Find where the given text appears and provide that cell's center as [x, y] coordinate. 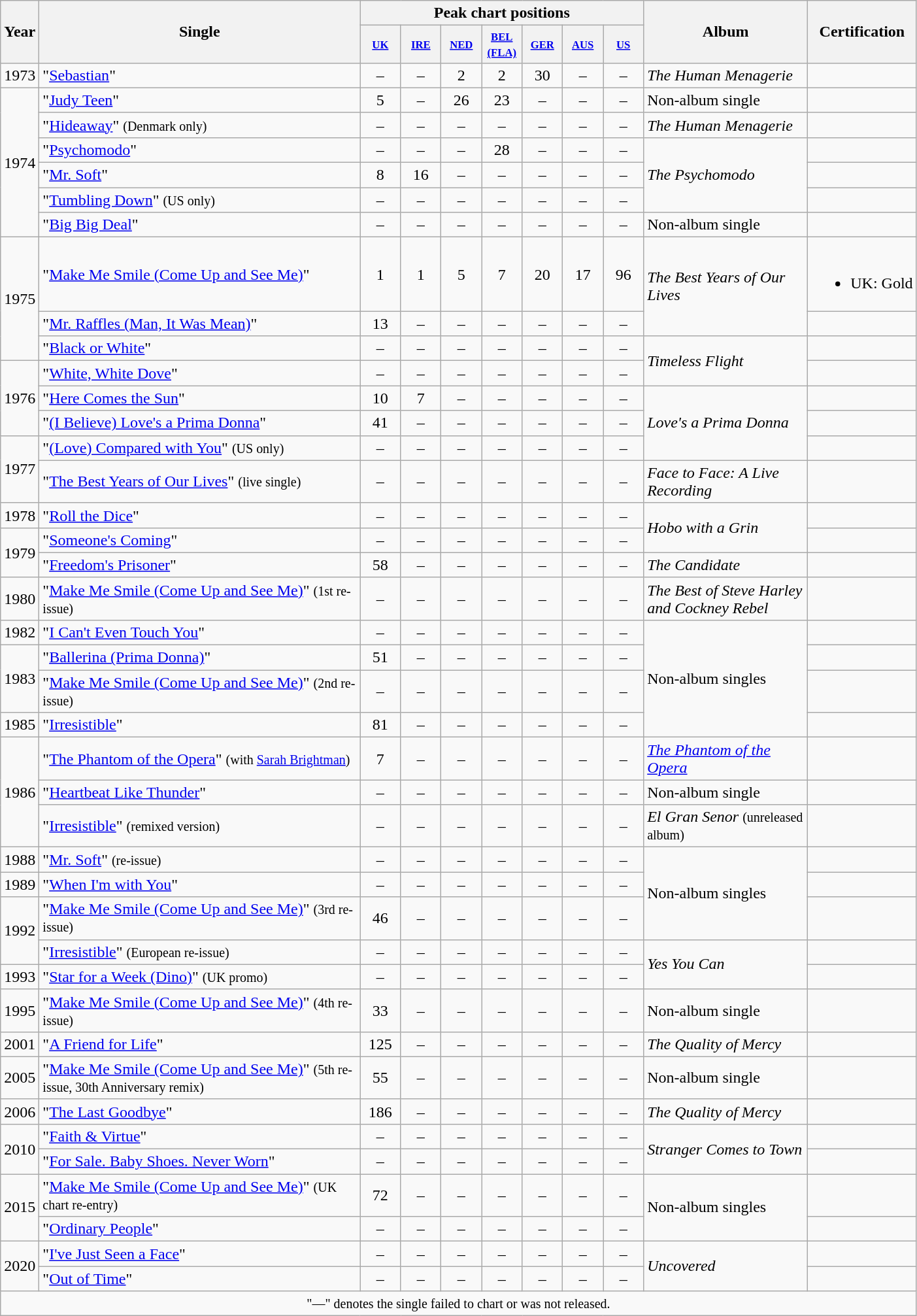
"Psychomodo" [200, 150]
1986 [20, 792]
58 [380, 565]
"Irresistible" (European re-issue) [200, 952]
1978 [20, 515]
13 [380, 324]
"Hideaway" (Denmark only) [200, 125]
Love's a Prima Donna [725, 423]
"Make Me Smile (Come Up and See Me)" (1st re-issue) [200, 599]
1975 [20, 299]
The Phantom of the Opera [725, 758]
"Roll the Dice" [200, 515]
Year [20, 32]
The Best Years of Our Lives [725, 286]
"Irresistible" [200, 725]
1983 [20, 679]
"Make Me Smile (Come Up and See Me)" (UK chart re-entry) [200, 1195]
AUS [583, 44]
"Tumbling Down" (US only) [200, 200]
"Star for a Week (Dino)" (UK promo) [200, 977]
"Make Me Smile (Come Up and See Me)" [200, 275]
26 [461, 100]
"Make Me Smile (Come Up and See Me)" (5th re-issue, 30th Anniversary remix) [200, 1077]
"Mr. Raffles (Man, It Was Mean)" [200, 324]
"Faith & Virtue" [200, 1136]
"Here Comes the Sun" [200, 398]
"Make Me Smile (Come Up and See Me)" (4th re-issue) [200, 1011]
1993 [20, 977]
1979 [20, 552]
Yes You Can [725, 964]
"When I'm with You" [200, 885]
2005 [20, 1077]
28 [502, 150]
1989 [20, 885]
"Irresistible" (remixed version) [200, 826]
The Candidate [725, 565]
"Someone's Coming" [200, 540]
1976 [20, 398]
Album [725, 32]
55 [380, 1077]
1980 [20, 599]
"Sebastian" [200, 75]
"Ordinary People" [200, 1229]
23 [502, 100]
"Mr. Soft" (re-issue) [200, 860]
8 [380, 175]
81 [380, 725]
Single [200, 32]
1982 [20, 632]
16 [421, 175]
10 [380, 398]
"Big Big Deal" [200, 225]
20 [542, 275]
33 [380, 1011]
"The Phantom of the Opera" (with Sarah Brightman) [200, 758]
US [624, 44]
"I Can't Even Touch You" [200, 632]
Uncovered [725, 1266]
Hobo with a Grin [725, 528]
GER [542, 44]
The Psychomodo [725, 175]
Timeless Flight [725, 361]
"Make Me Smile (Come Up and See Me)" (3rd re-issue) [200, 918]
1995 [20, 1011]
"For Sale. Baby Shoes. Never Worn" [200, 1162]
Face to Face: A Live Recording [725, 481]
17 [583, 275]
"I've Just Seen a Face" [200, 1254]
"Black or White" [200, 348]
"The Best Years of Our Lives" (live single) [200, 481]
2001 [20, 1044]
"The Last Goodbye" [200, 1111]
Peak chart positions [502, 13]
"Heartbeat Like Thunder" [200, 792]
"(Love) Compared with You" (US only) [200, 448]
2020 [20, 1266]
41 [380, 423]
"Ballerina (Prima Donna)" [200, 658]
2010 [20, 1149]
The Best of Steve Harley and Cockney Rebel [725, 599]
1973 [20, 75]
BEL(FLA) [502, 44]
NED [461, 44]
"Freedom's Prisoner" [200, 565]
"(I Believe) Love's a Prima Donna" [200, 423]
1977 [20, 469]
186 [380, 1111]
"—" denotes the single failed to chart or was not released. [459, 1304]
72 [380, 1195]
1988 [20, 860]
1992 [20, 931]
El Gran Senor (unreleased album) [725, 826]
1985 [20, 725]
"White, White Dove" [200, 373]
IRE [421, 44]
"Make Me Smile (Come Up and See Me)" (2nd re-issue) [200, 692]
UK: Gold [862, 275]
2015 [20, 1208]
2006 [20, 1111]
"Judy Teen" [200, 100]
Stranger Comes to Town [725, 1149]
"Mr. Soft" [200, 175]
125 [380, 1044]
Certification [862, 32]
1974 [20, 162]
30 [542, 75]
"Out of Time" [200, 1279]
46 [380, 918]
96 [624, 275]
UK [380, 44]
51 [380, 658]
"A Friend for Life" [200, 1044]
